Return (X, Y) of the center of cell containing provided text 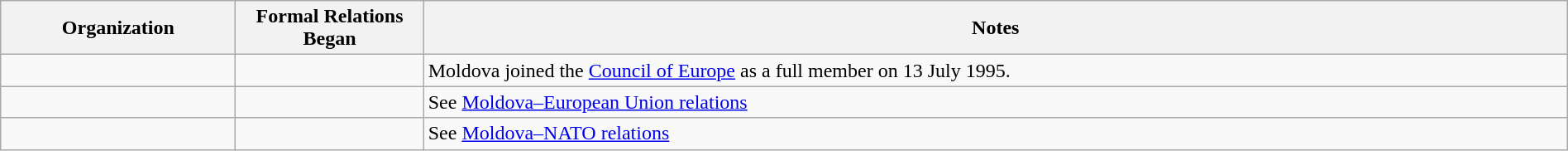
Organization (118, 28)
Moldova joined the Council of Europe as a full member on 13 July 1995. (996, 71)
Formal Relations Began (329, 28)
Notes (996, 28)
See Moldova–European Union relations (996, 102)
See Moldova–NATO relations (996, 134)
